For the text-containing cell, return its midpoint in (x, y) coordinate format. 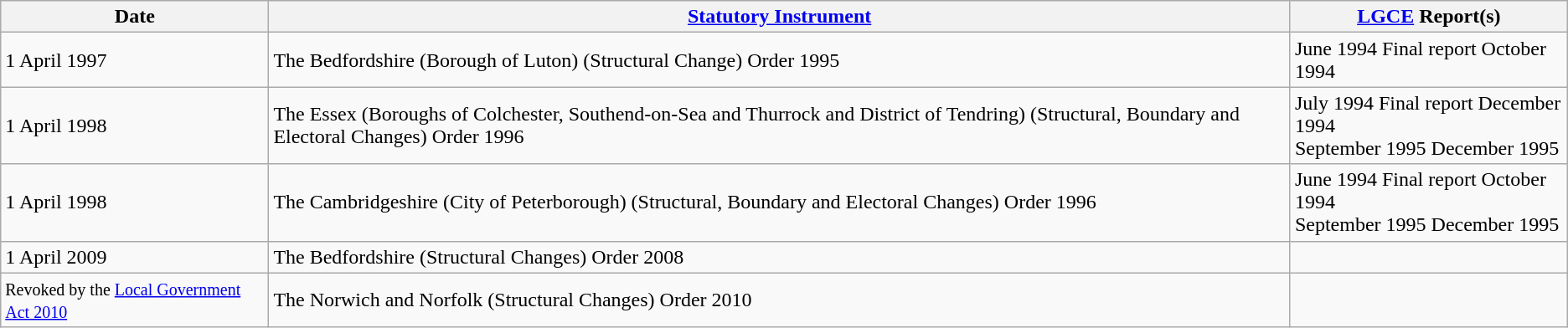
June 1994 Final report October 1994 September 1995 December 1995 (1429, 202)
June 1994 Final report October 1994 (1429, 60)
The Cambridgeshire (City of Peterborough) (Structural, Boundary and Electoral Changes) Order 1996 (780, 202)
Statutory Instrument (780, 17)
The Norwich and Norfolk (Structural Changes) Order 2010 (780, 300)
LGCE Report(s) (1429, 17)
The Bedfordshire (Structural Changes) Order 2008 (780, 257)
The Bedfordshire (Borough of Luton) (Structural Change) Order 1995 (780, 60)
1 April 2009 (135, 257)
Revoked by the Local Government Act 2010 (135, 300)
The Essex (Boroughs of Colchester, Southend-on-Sea and Thurrock and District of Tendring) (Structural, Boundary and Electoral Changes) Order 1996 (780, 126)
July 1994 Final report December 1994 September 1995 December 1995 (1429, 126)
1 April 1997 (135, 60)
Date (135, 17)
